Determine the (X, Y) coordinate at the center of the cell enclosing the given text.  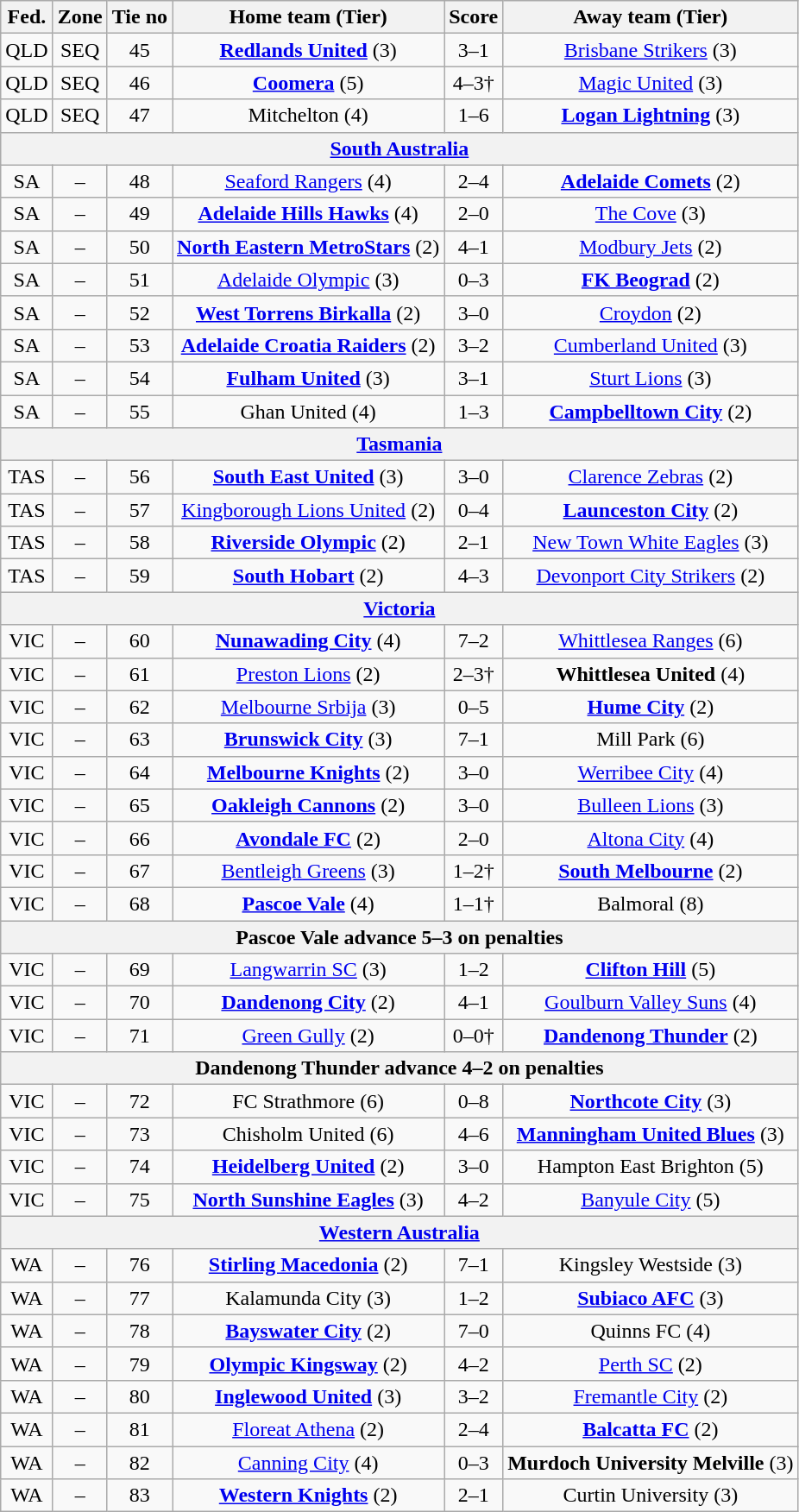
75 (140, 1200)
North Eastern MetroStars (2) (309, 247)
The Cove (3) (651, 214)
Banyule City (5) (651, 1200)
81 (140, 1429)
78 (140, 1331)
Oakleigh Cannons (2) (309, 805)
Kalamunda City (3) (309, 1298)
Green Gully (2) (309, 1036)
Western Australia (399, 1232)
47 (140, 116)
South Australia (399, 148)
Riverside Olympic (2) (309, 543)
Adelaide Olympic (3) (309, 280)
50 (140, 247)
83 (140, 1496)
4–3† (474, 83)
73 (140, 1134)
48 (140, 181)
Avondale FC (2) (309, 838)
Pascoe Vale (4) (309, 904)
58 (140, 543)
Logan Lightning (3) (651, 116)
Altona City (4) (651, 838)
Clarence Zebras (2) (651, 477)
Seaford Rangers (4) (309, 181)
Murdoch University Melville (3) (651, 1463)
South Hobart (2) (309, 576)
54 (140, 378)
0–4 (474, 510)
Curtin University (3) (651, 1496)
Goulburn Valley Suns (4) (651, 1003)
Inglewood United (3) (309, 1396)
Mill Park (6) (651, 740)
57 (140, 510)
Nunawading City (4) (309, 641)
Brisbane Strikers (3) (651, 50)
65 (140, 805)
Bayswater City (2) (309, 1331)
45 (140, 50)
51 (140, 280)
Northcote City (3) (651, 1101)
74 (140, 1167)
64 (140, 772)
West Torrens Birkalla (2) (309, 312)
7–0 (474, 1331)
49 (140, 214)
Bulleen Lions (3) (651, 805)
71 (140, 1036)
Ghan United (4) (309, 412)
Pascoe Vale advance 5–3 on penalties (399, 936)
Kingborough Lions United (2) (309, 510)
76 (140, 1265)
79 (140, 1364)
Away team (Tier) (651, 17)
1–1† (474, 904)
Western Knights (2) (309, 1496)
52 (140, 312)
Campbelltown City (2) (651, 412)
Whittlesea United (4) (651, 674)
46 (140, 83)
Modbury Jets (2) (651, 247)
Tasmania (399, 444)
69 (140, 970)
Tie no (140, 17)
Bentleigh Greens (3) (309, 871)
Preston Lions (2) (309, 674)
North Sunshine Eagles (3) (309, 1200)
Coomera (5) (309, 83)
FK Beograd (2) (651, 280)
67 (140, 871)
Home team (Tier) (309, 17)
Chisholm United (6) (309, 1134)
Zone (79, 17)
62 (140, 707)
Adelaide Hills Hawks (4) (309, 214)
1–2† (474, 871)
Kingsley Westside (3) (651, 1265)
1–3 (474, 412)
New Town White Eagles (3) (651, 543)
61 (140, 674)
63 (140, 740)
0–8 (474, 1101)
Brunswick City (3) (309, 740)
Stirling Macedonia (2) (309, 1265)
Fed. (27, 17)
Floreat Athena (2) (309, 1429)
Croydon (2) (651, 312)
South Melbourne (2) (651, 871)
Quinns FC (4) (651, 1331)
Balmoral (8) (651, 904)
56 (140, 477)
72 (140, 1101)
Fremantle City (2) (651, 1396)
Adelaide Croatia Raiders (2) (309, 345)
Redlands United (3) (309, 50)
2–3† (474, 674)
Fulham United (3) (309, 378)
Adelaide Comets (2) (651, 181)
55 (140, 412)
Manningham United Blues (3) (651, 1134)
Perth SC (2) (651, 1364)
Score (474, 17)
66 (140, 838)
53 (140, 345)
1–6 (474, 116)
Olympic Kingsway (2) (309, 1364)
82 (140, 1463)
Dandenong Thunder (2) (651, 1036)
Balcatta FC (2) (651, 1429)
7–2 (474, 641)
Hampton East Brighton (5) (651, 1167)
4–6 (474, 1134)
Canning City (4) (309, 1463)
FC Strathmore (6) (309, 1101)
Melbourne Srbija (3) (309, 707)
Sturt Lions (3) (651, 378)
4–3 (474, 576)
Cumberland United (3) (651, 345)
Subiaco AFC (3) (651, 1298)
Langwarrin SC (3) (309, 970)
Devonport City Strikers (2) (651, 576)
0–0† (474, 1036)
Dandenong City (2) (309, 1003)
Hume City (2) (651, 707)
Magic United (3) (651, 83)
80 (140, 1396)
Mitchelton (4) (309, 116)
Whittlesea Ranges (6) (651, 641)
68 (140, 904)
South East United (3) (309, 477)
0–5 (474, 707)
70 (140, 1003)
59 (140, 576)
Heidelberg United (2) (309, 1167)
Clifton Hill (5) (651, 970)
77 (140, 1298)
Victoria (399, 608)
60 (140, 641)
Dandenong Thunder advance 4–2 on penalties (399, 1068)
Werribee City (4) (651, 772)
Launceston City (2) (651, 510)
Melbourne Knights (2) (309, 772)
